Capture the cell that displays the provided text and extract its [x, y] central coordinate. 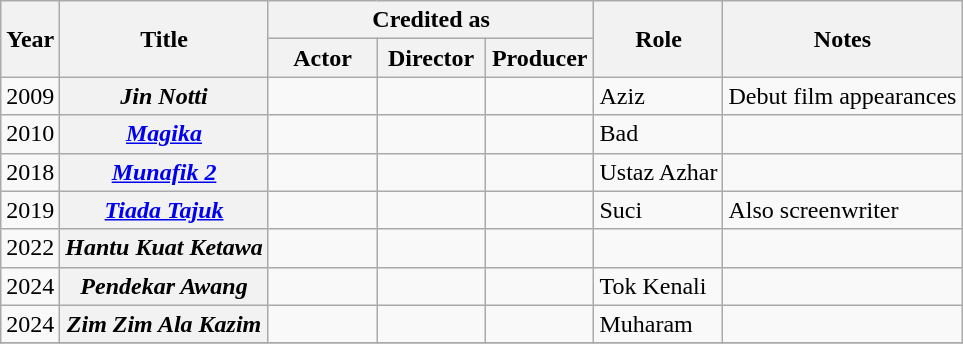
Jin Notti [164, 96]
Role [658, 39]
2009 [30, 96]
Director [432, 58]
Ustaz Azhar [658, 172]
2010 [30, 134]
Tiada Tajuk [164, 210]
Year [30, 39]
Muharam [658, 324]
Debut film appearances [842, 96]
2018 [30, 172]
Notes [842, 39]
Hantu Kuat Ketawa [164, 248]
Bad [658, 134]
Magika [164, 134]
Title [164, 39]
Credited as [431, 20]
2019 [30, 210]
Also screenwriter [842, 210]
Actor [322, 58]
Suci [658, 210]
Munafik 2 [164, 172]
2022 [30, 248]
Producer [540, 58]
Zim Zim Ala Kazim [164, 324]
Tok Kenali [658, 286]
Aziz [658, 96]
Pendekar Awang [164, 286]
